From the cell containing the given text, extract its center point as (x, y) coordinate. 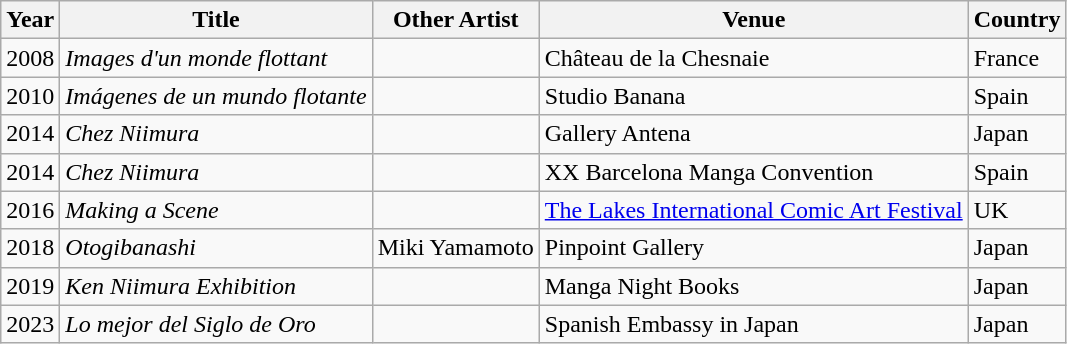
2019 (30, 286)
Imágenes de un mundo flotante (216, 96)
Ken Niimura Exhibition (216, 286)
The Lakes International Comic Art Festival (754, 210)
Studio Banana (754, 96)
Images d'un monde flottant (216, 58)
UK (1017, 210)
Château de la Chesnaie (754, 58)
Year (30, 20)
Country (1017, 20)
Miki Yamamoto (456, 248)
Making a Scene (216, 210)
Other Artist (456, 20)
2010 (30, 96)
2008 (30, 58)
Gallery Antena (754, 134)
Pinpoint Gallery (754, 248)
France (1017, 58)
Lo mejor del Siglo de Oro (216, 324)
Title (216, 20)
Spanish Embassy in Japan (754, 324)
Venue (754, 20)
2018 (30, 248)
2023 (30, 324)
2016 (30, 210)
Manga Night Books (754, 286)
XX Barcelona Manga Convention (754, 172)
Otogibanashi (216, 248)
